Detect which cell encompasses the target text, then output its [X, Y] center coordinate. 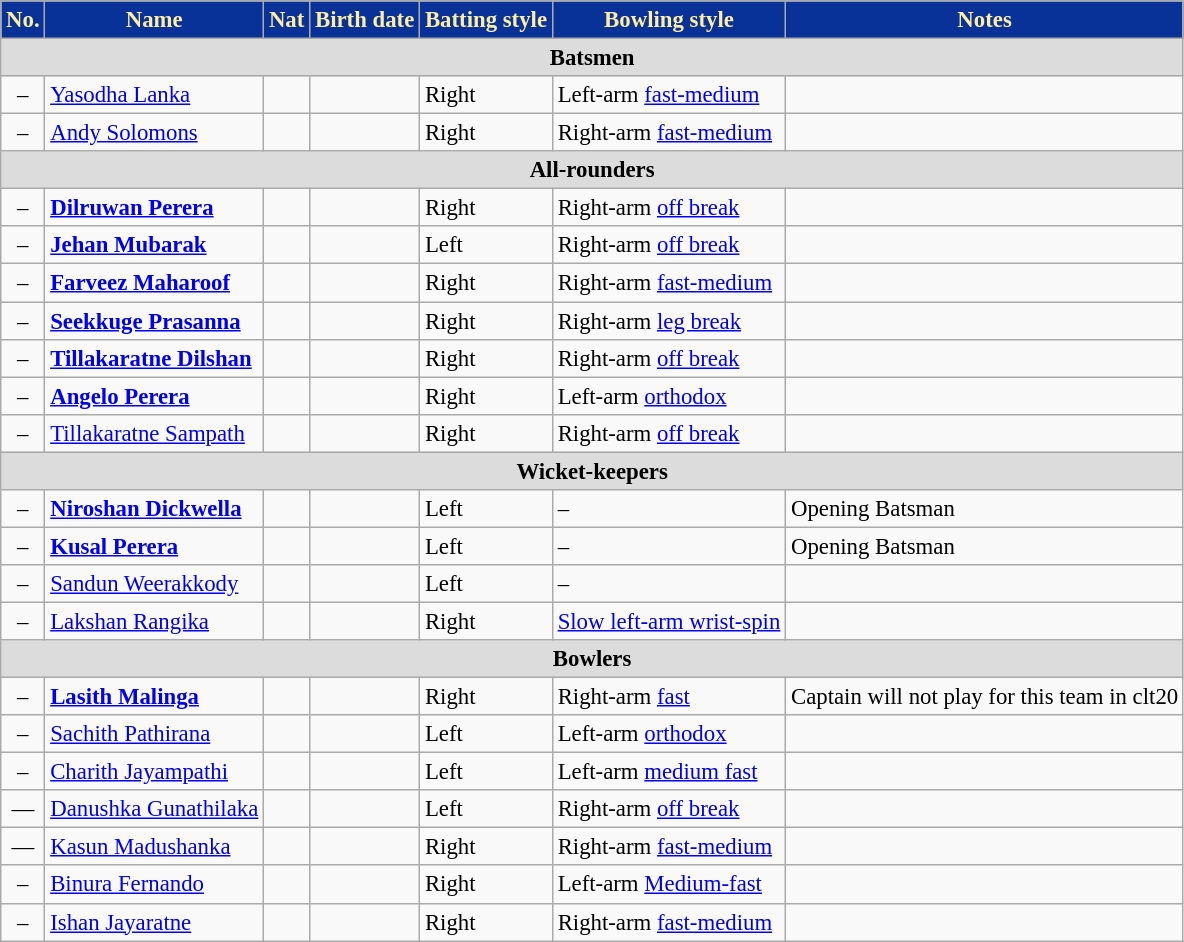
Sachith Pathirana [154, 734]
Yasodha Lanka [154, 95]
No. [23, 20]
All-rounders [592, 170]
Tillakaratne Sampath [154, 433]
Charith Jayampathi [154, 772]
Farveez Maharoof [154, 283]
Seekkuge Prasanna [154, 321]
Batting style [486, 20]
Lakshan Rangika [154, 621]
Name [154, 20]
Left-arm Medium-fast [668, 885]
Jehan Mubarak [154, 245]
Right-arm fast [668, 697]
Birth date [365, 20]
Right-arm leg break [668, 321]
Batsmen [592, 58]
Left-arm fast-medium [668, 95]
Angelo Perera [154, 396]
Slow left-arm wrist-spin [668, 621]
Bowlers [592, 659]
Kusal Perera [154, 546]
Dilruwan Perera [154, 208]
Notes [985, 20]
Nat [287, 20]
Sandun Weerakkody [154, 584]
Lasith Malinga [154, 697]
Danushka Gunathilaka [154, 809]
Bowling style [668, 20]
Kasun Madushanka [154, 847]
Left-arm medium fast [668, 772]
Wicket-keepers [592, 471]
Andy Solomons [154, 133]
Tillakaratne Dilshan [154, 358]
Ishan Jayaratne [154, 922]
Binura Fernando [154, 885]
Captain will not play for this team in clt20 [985, 697]
Niroshan Dickwella [154, 509]
